Detect which cell encompasses the target text, then output its (x, y) center coordinate. 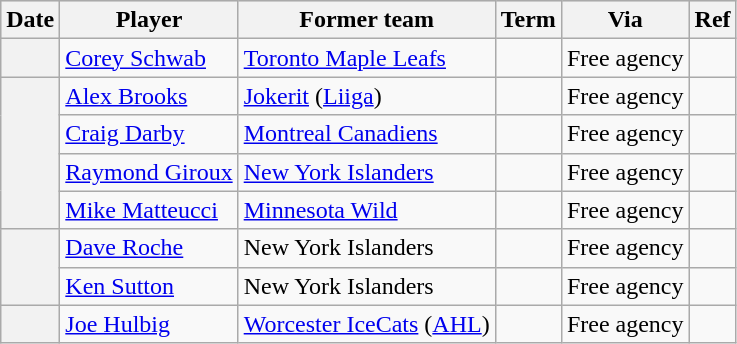
Former team (366, 20)
Via (625, 20)
Dave Roche (149, 248)
Corey Schwab (149, 58)
Minnesota Wild (366, 210)
Ref (712, 20)
Toronto Maple Leafs (366, 58)
Alex Brooks (149, 96)
Date (30, 20)
Ken Sutton (149, 286)
Term (528, 20)
Craig Darby (149, 134)
Jokerit (Liiga) (366, 96)
Montreal Canadiens (366, 134)
Worcester IceCats (AHL) (366, 324)
Player (149, 20)
Mike Matteucci (149, 210)
Joe Hulbig (149, 324)
Raymond Giroux (149, 172)
